Find where the given text appears and provide that cell's center as (x, y) coordinate. 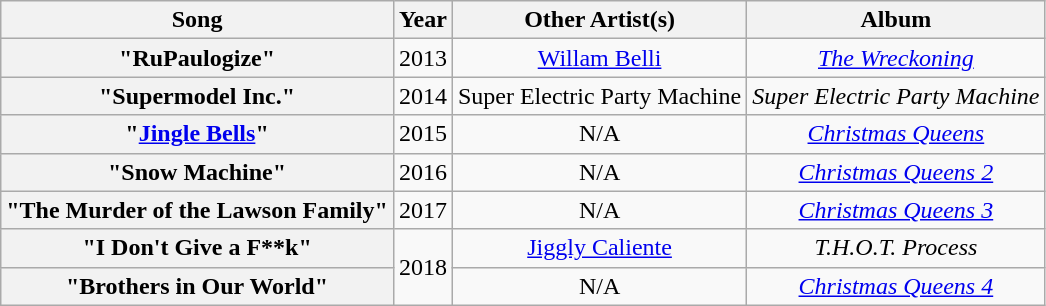
2015 (422, 134)
2016 (422, 172)
Willam Belli (599, 58)
T.H.O.T. Process (896, 248)
"RuPaulogize" (198, 58)
Jiggly Caliente (599, 248)
The Wreckoning (896, 58)
Album (896, 20)
"The Murder of the Lawson Family" (198, 210)
2013 (422, 58)
Christmas Queens 2 (896, 172)
"Brothers in Our World" (198, 286)
"Snow Machine" (198, 172)
"I Don't Give a F**k" (198, 248)
Christmas Queens 3 (896, 210)
Year (422, 20)
"Supermodel Inc." (198, 96)
2018 (422, 267)
Other Artist(s) (599, 20)
2017 (422, 210)
2014 (422, 96)
Christmas Queens 4 (896, 286)
Christmas Queens (896, 134)
"Jingle Bells" (198, 134)
Song (198, 20)
